Determine the (x, y) coordinate at the center of the cell enclosing the given text.  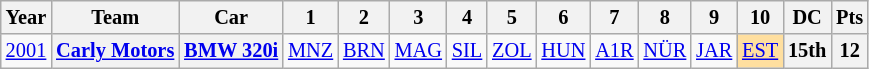
HUN (563, 51)
1 (310, 17)
10 (760, 17)
ZOL (512, 51)
EST (760, 51)
2001 (26, 51)
SIL (467, 51)
DC (807, 17)
JAR (714, 51)
BRN (364, 51)
BMW 320i (231, 51)
2 (364, 17)
5 (512, 17)
6 (563, 17)
Year (26, 17)
Pts (850, 17)
4 (467, 17)
8 (664, 17)
NÜR (664, 51)
9 (714, 17)
MAG (418, 51)
Team (115, 17)
15th (807, 51)
3 (418, 17)
MNZ (310, 51)
Carly Motors (115, 51)
7 (614, 17)
Car (231, 17)
A1R (614, 51)
12 (850, 51)
